For the text-containing cell, return its midpoint in (x, y) coordinate format. 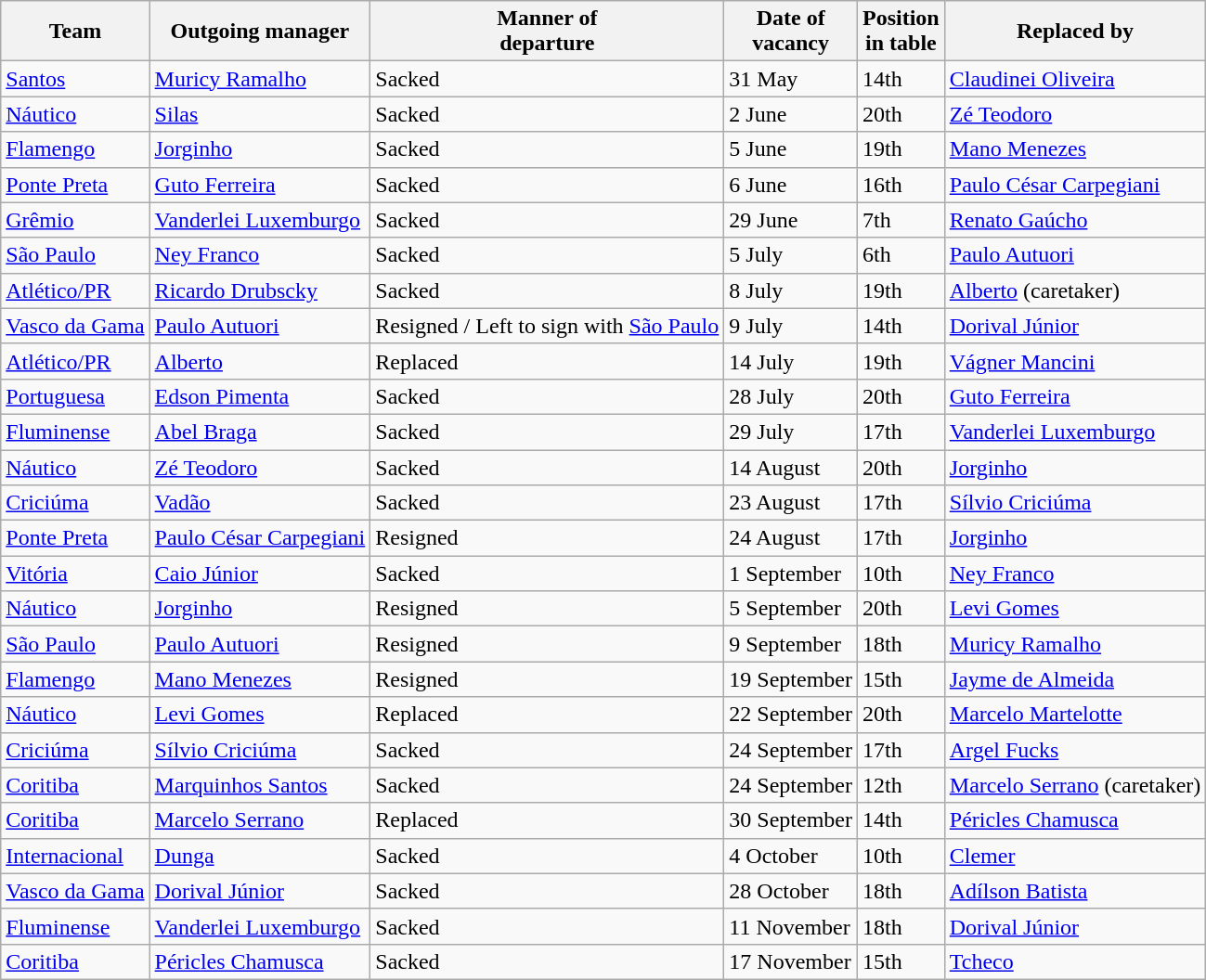
29 July (791, 432)
4 October (791, 856)
22 September (791, 715)
5 September (791, 609)
Adílson Batista (1075, 891)
Manner ofdeparture (548, 32)
14 July (791, 361)
Argel Fucks (1075, 750)
Claudinei Oliveira (1075, 79)
11 November (791, 926)
Silas (260, 114)
Santos (75, 79)
19 September (791, 679)
Alberto (260, 361)
Caio Júnior (260, 574)
5 June (791, 149)
Abel Braga (260, 432)
Dunga (260, 856)
31 May (791, 79)
Grêmio (75, 220)
6 June (791, 185)
Resigned / Left to sign with São Paulo (548, 326)
Vadão (260, 503)
Jayme de Almeida (1075, 679)
7th (901, 220)
16th (901, 185)
12th (901, 785)
5 July (791, 255)
Ricardo Drubscky (260, 290)
28 October (791, 891)
Tcheco (1075, 961)
30 September (791, 820)
2 June (791, 114)
14 August (791, 467)
28 July (791, 396)
Internacional (75, 856)
Date ofvacancy (791, 32)
Outgoing manager (260, 32)
Clemer (1075, 856)
9 July (791, 326)
23 August (791, 503)
Marquinhos Santos (260, 785)
Marcelo Serrano (caretaker) (1075, 785)
Edson Pimenta (260, 396)
17 November (791, 961)
Marcelo Martelotte (1075, 715)
9 September (791, 644)
Renato Gaúcho (1075, 220)
24 August (791, 538)
8 July (791, 290)
Vitória (75, 574)
6th (901, 255)
Vágner Mancini (1075, 361)
Team (75, 32)
Portuguesa (75, 396)
1 September (791, 574)
Positionin table (901, 32)
Replaced by (1075, 32)
Marcelo Serrano (260, 820)
29 June (791, 220)
Alberto (caretaker) (1075, 290)
